Find where the given text appears and provide that cell's center as [X, Y] coordinate. 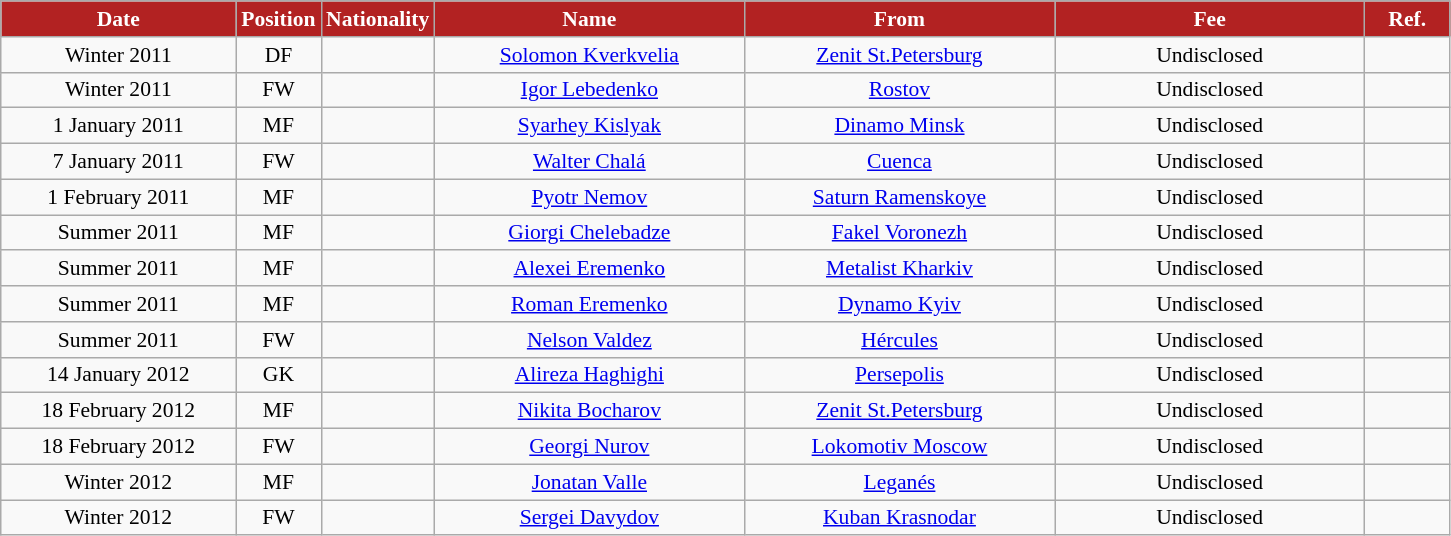
Alexei Eremenko [589, 269]
From [899, 19]
1 February 2011 [118, 197]
Kuban Krasnodar [899, 518]
Fakel Voronezh [899, 233]
Nelson Valdez [589, 340]
Fee [1210, 19]
GK [278, 375]
Roman Eremenko [589, 304]
Georgi Nurov [589, 447]
Leganés [899, 482]
Pyotr Nemov [589, 197]
Giorgi Chelebadze [589, 233]
Nationality [378, 19]
Saturn Ramenskoye [899, 197]
7 January 2011 [118, 162]
Metalist Kharkiv [899, 269]
Persepolis [899, 375]
14 January 2012 [118, 375]
Syarhey Kislyak [589, 126]
Name [589, 19]
Solomon Kverkvelia [589, 55]
Ref. [1408, 19]
Walter Chalá [589, 162]
Position [278, 19]
Sergei Davydov [589, 518]
Igor Lebedenko [589, 90]
Nikita Bocharov [589, 411]
Hércules [899, 340]
Rostov [899, 90]
Dynamo Kyiv [899, 304]
Date [118, 19]
Jonatan Valle [589, 482]
Alireza Haghighi [589, 375]
DF [278, 55]
Cuenca [899, 162]
1 January 2011 [118, 126]
Lokomotiv Moscow [899, 447]
Dinamo Minsk [899, 126]
